From the cell containing the given text, extract its center point as (x, y) coordinate. 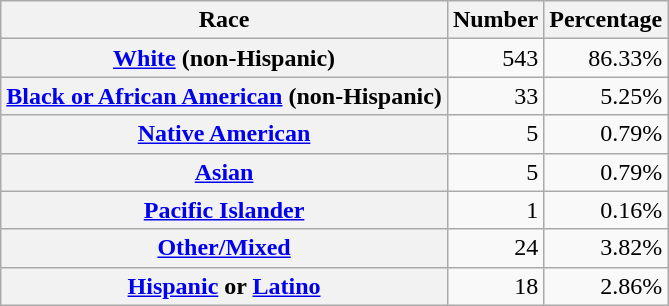
3.82% (606, 248)
543 (495, 58)
Black or African American (non-Hispanic) (224, 96)
0.16% (606, 210)
24 (495, 248)
Other/Mixed (224, 248)
Native American (224, 134)
5.25% (606, 96)
Percentage (606, 20)
White (non-Hispanic) (224, 58)
Race (224, 20)
18 (495, 286)
86.33% (606, 58)
Asian (224, 172)
33 (495, 96)
Pacific Islander (224, 210)
Hispanic or Latino (224, 286)
Number (495, 20)
2.86% (606, 286)
1 (495, 210)
